Extract the (x, y) coordinate from the center of the cell holding the provided text.  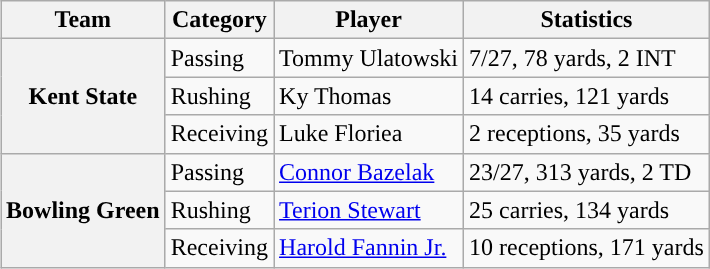
Player (369, 20)
Terion Stewart (369, 210)
Harold Fannin Jr. (369, 248)
Category (219, 20)
Kent State (84, 96)
Luke Floriea (369, 134)
Tommy Ulatowski (369, 58)
Ky Thomas (369, 96)
Statistics (587, 20)
Connor Bazelak (369, 172)
14 carries, 121 yards (587, 96)
7/27, 78 yards, 2 INT (587, 58)
10 receptions, 171 yards (587, 248)
25 carries, 134 yards (587, 210)
Team (84, 20)
23/27, 313 yards, 2 TD (587, 172)
Bowling Green (84, 210)
2 receptions, 35 yards (587, 134)
